Scan for the cell matching the given text and deliver its (X, Y) coordinate at center. 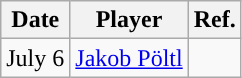
Player (129, 20)
July 6 (36, 58)
Jakob Pöltl (129, 58)
Date (36, 20)
Ref. (214, 20)
